Find where the given text appears and provide that cell's center as [x, y] coordinate. 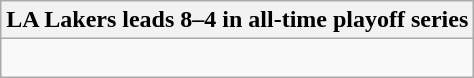
LA Lakers leads 8–4 in all-time playoff series [238, 20]
